Pinpoint the cell where the given text exists, returning its (X, Y) midpoint coordinate. 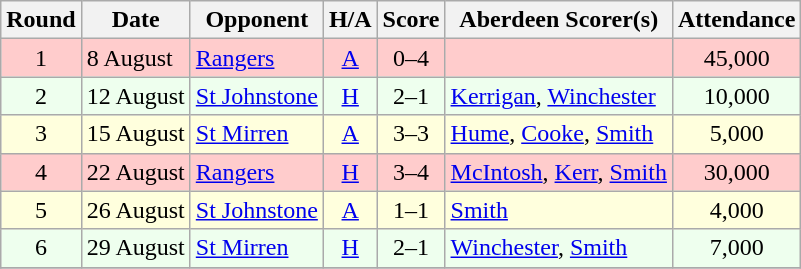
29 August (136, 248)
H/A (350, 20)
3–4 (411, 172)
Aberdeen Scorer(s) (558, 20)
26 August (136, 210)
4 (41, 172)
8 August (136, 58)
5,000 (736, 134)
2 (41, 96)
22 August (136, 172)
5 (41, 210)
Opponent (256, 20)
Score (411, 20)
Round (41, 20)
Kerrigan, Winchester (558, 96)
Hume, Cooke, Smith (558, 134)
7,000 (736, 248)
4,000 (736, 210)
Date (136, 20)
45,000 (736, 58)
Smith (558, 210)
3–3 (411, 134)
Attendance (736, 20)
0–4 (411, 58)
10,000 (736, 96)
McIntosh, Kerr, Smith (558, 172)
3 (41, 134)
15 August (136, 134)
1–1 (411, 210)
Winchester, Smith (558, 248)
30,000 (736, 172)
6 (41, 248)
1 (41, 58)
12 August (136, 96)
